Return the [X, Y] coordinate for the center point of the cell that contains the specified text.  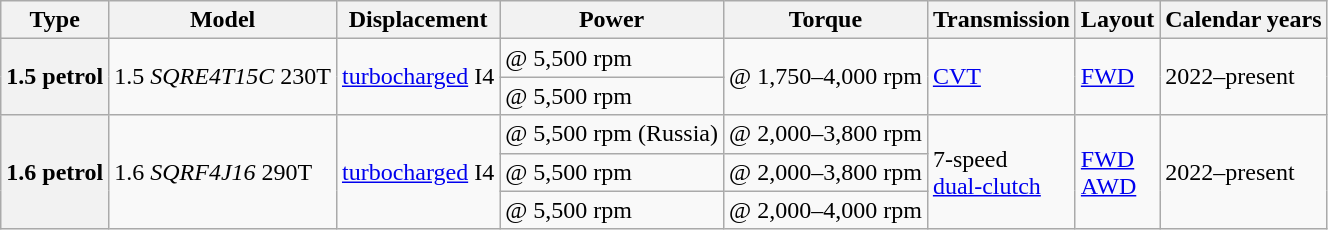
@ 2,000–4,000 rpm [826, 210]
1.5 SQRE4T15C 230T [223, 77]
Torque [826, 20]
1.5 petrol [55, 77]
7-speeddual-clutch [1001, 172]
@ 1,750–4,000 rpm [826, 77]
FWD [1117, 77]
@ 5,500 rpm (Russia) [612, 134]
Calendar years [1244, 20]
FWDAWD [1117, 172]
1.6 SQRF4J16 290T [223, 172]
Displacement [418, 20]
Model [223, 20]
Layout [1117, 20]
Transmission [1001, 20]
Type [55, 20]
1.6 petrol [55, 172]
CVT [1001, 77]
Power [612, 20]
